Pinpoint the cell where the given text exists, returning its [x, y] midpoint coordinate. 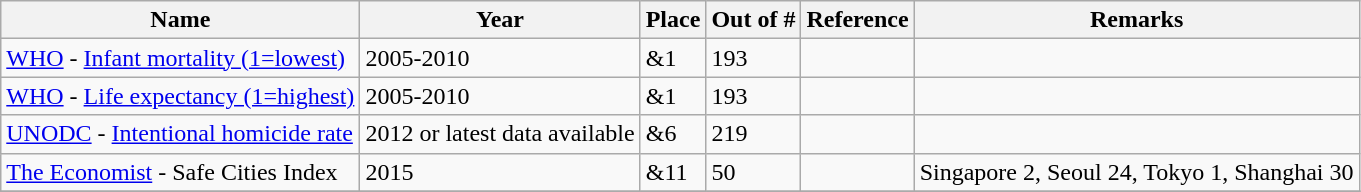
WHO - Life expectancy (1=highest) [180, 96]
Name [180, 20]
Place [673, 20]
The Economist - Safe Cities Index [180, 172]
WHO - Infant mortality (1=lowest) [180, 58]
Singapore 2, Seoul 24, Tokyo 1, Shanghai 30 [1136, 172]
219 [754, 134]
&6 [673, 134]
Out of # [754, 20]
UNODC - Intentional homicide rate [180, 134]
Reference [858, 20]
2012 or latest data available [500, 134]
&11 [673, 172]
Remarks [1136, 20]
Year [500, 20]
50 [754, 172]
2015 [500, 172]
